Output the (X, Y) coordinate of the center of the cell containing the given text.  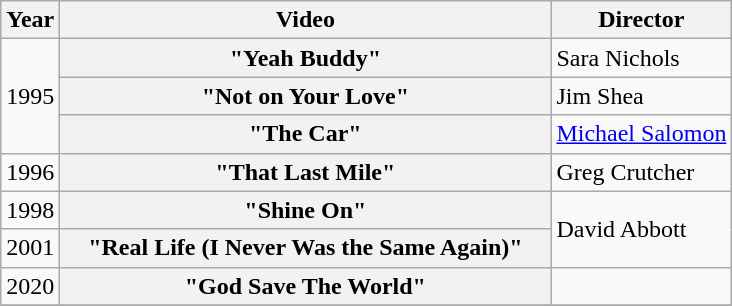
"God Save The World" (306, 286)
"Real Life (I Never Was the Same Again)" (306, 248)
"Shine On" (306, 210)
Video (306, 20)
2020 (30, 286)
"Yeah Buddy" (306, 58)
1995 (30, 96)
Jim Shea (642, 96)
David Abbott (642, 229)
"That Last Mile" (306, 172)
"Not on Your Love" (306, 96)
Year (30, 20)
Greg Crutcher (642, 172)
Sara Nichols (642, 58)
1998 (30, 210)
Michael Salomon (642, 134)
Director (642, 20)
"The Car" (306, 134)
1996 (30, 172)
2001 (30, 248)
